Return (x, y) of the center of cell containing provided text 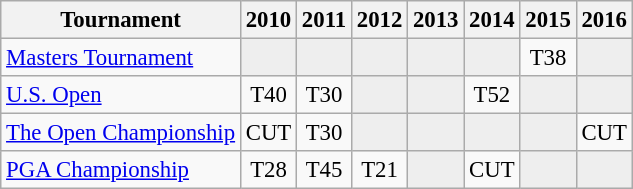
T38 (548, 58)
2015 (548, 20)
2011 (324, 20)
The Open Championship (121, 133)
Tournament (121, 20)
PGA Championship (121, 170)
2013 (436, 20)
T40 (268, 95)
U.S. Open (121, 95)
T52 (492, 95)
2010 (268, 20)
2012 (379, 20)
Masters Tournament (121, 58)
2016 (604, 20)
T21 (379, 170)
2014 (492, 20)
T45 (324, 170)
T28 (268, 170)
